Detect which cell encompasses the target text, then output its [x, y] center coordinate. 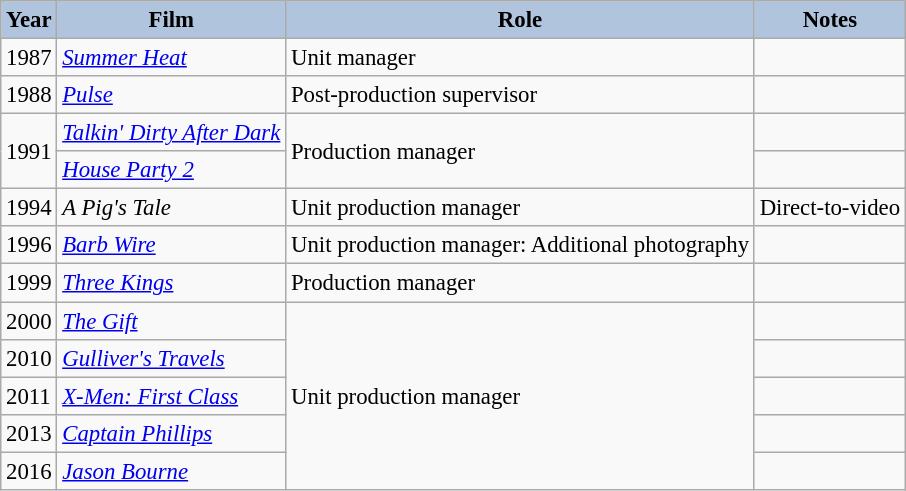
1987 [29, 58]
X-Men: First Class [172, 396]
2011 [29, 396]
Unit manager [520, 58]
Role [520, 20]
Barb Wire [172, 245]
2010 [29, 358]
Pulse [172, 95]
Talkin' Dirty After Dark [172, 133]
1988 [29, 95]
House Party 2 [172, 170]
1996 [29, 245]
Direct-to-video [830, 208]
Post-production supervisor [520, 95]
1991 [29, 152]
1994 [29, 208]
2000 [29, 321]
1999 [29, 283]
Unit production manager: Additional photography [520, 245]
Captain Phillips [172, 433]
Year [29, 20]
The Gift [172, 321]
2016 [29, 471]
Summer Heat [172, 58]
2013 [29, 433]
Jason Bourne [172, 471]
Notes [830, 20]
Three Kings [172, 283]
Film [172, 20]
A Pig's Tale [172, 208]
Gulliver's Travels [172, 358]
